Find where the given text appears and provide that cell's center as (X, Y) coordinate. 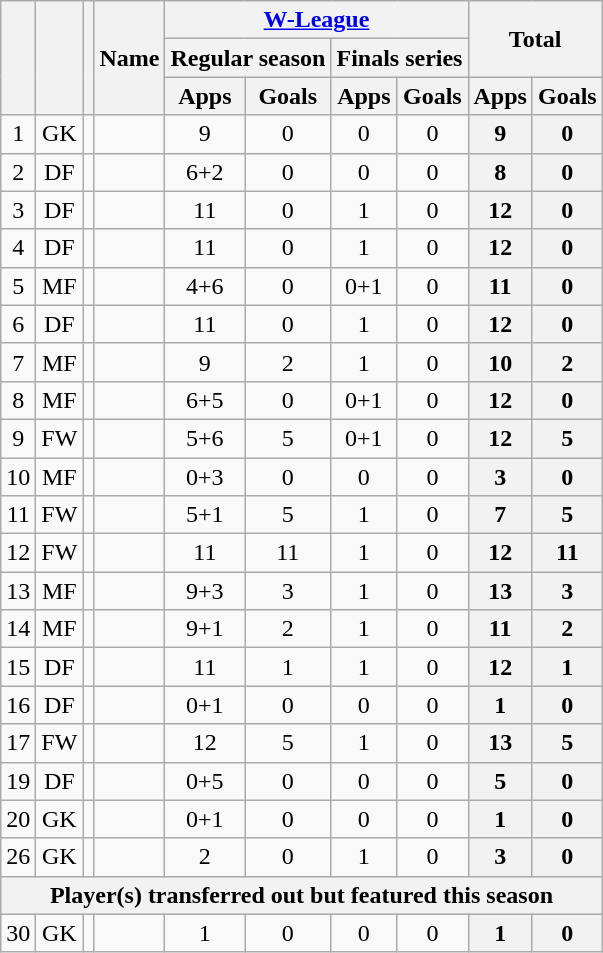
6+2 (205, 172)
4+6 (205, 286)
9+1 (205, 629)
Name (130, 58)
26 (18, 857)
Total (535, 39)
14 (18, 629)
5+1 (205, 515)
0+5 (205, 781)
6+5 (205, 400)
20 (18, 819)
30 (18, 933)
9+3 (205, 591)
5+6 (205, 438)
W-League (316, 20)
Regular season (248, 58)
17 (18, 743)
Player(s) transferred out but featured this season (302, 895)
15 (18, 667)
19 (18, 781)
6 (18, 324)
4 (18, 248)
0+3 (205, 477)
Finals series (400, 58)
16 (18, 705)
